Determine the [x, y] coordinate at the center of the cell enclosing the given text.  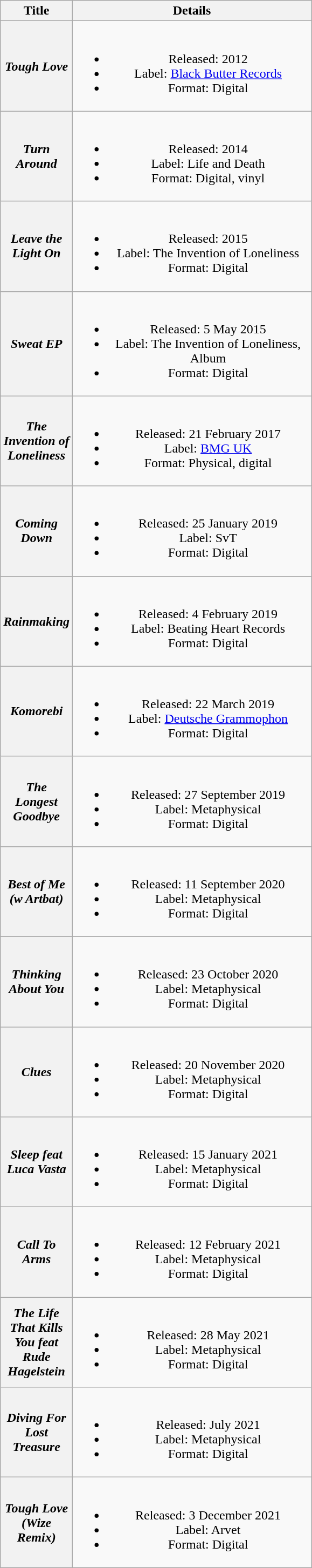
Released: 3 December 2021Label: ArvetFormat: Digital [192, 1522]
Released: 28 May 2021Label: MetaphysicalFormat: Digital [192, 1342]
Released: July 2021Label: MetaphysicalFormat: Digital [192, 1433]
Komorebi [37, 711]
Released: 25 January 2019Label: SvTFormat: Digital [192, 531]
Released: 4 February 2019Label: Beating Heart RecordsFormat: Digital [192, 621]
Released: 5 May 2015Label: The Invention of Loneliness, AlbumFormat: Digital [192, 344]
Tough Love [37, 66]
Clues [37, 1072]
Call To Arms [37, 1252]
Turn Around [37, 156]
Released: 12 February 2021Label: MetaphysicalFormat: Digital [192, 1252]
The Invention of Loneliness [37, 441]
Sweat EP [37, 344]
The Longest Goodbye [37, 802]
Released: 15 January 2021Label: MetaphysicalFormat: Digital [192, 1162]
Released: 2014Label: Life and DeathFormat: Digital, vinyl [192, 156]
Released: 2012Label: Black Butter RecordsFormat: Digital [192, 66]
Leave the Light On [37, 246]
Tough Love (Wize Remix) [37, 1522]
Sleep feat Luca Vasta [37, 1162]
Released: 23 October 2020Label: MetaphysicalFormat: Digital [192, 982]
Rainmaking [37, 621]
The Life That Kills You feat Rude Hagelstein [37, 1342]
Released: 20 November 2020Label: MetaphysicalFormat: Digital [192, 1072]
Diving For Lost Treasure [37, 1433]
Released: 27 September 2019Label: MetaphysicalFormat: Digital [192, 802]
Coming Down [37, 531]
Released: 22 March 2019Label: Deutsche GrammophonFormat: Digital [192, 711]
Thinking About You [37, 982]
Best of Me (w Artbat) [37, 891]
Details [192, 11]
Released: 2015Label: The Invention of LonelinessFormat: Digital [192, 246]
Title [37, 11]
Released: 11 September 2020Label: MetaphysicalFormat: Digital [192, 891]
Released: 21 February 2017Label: BMG UKFormat: Physical, digital [192, 441]
